From the cell containing the given text, extract its center point as [X, Y] coordinate. 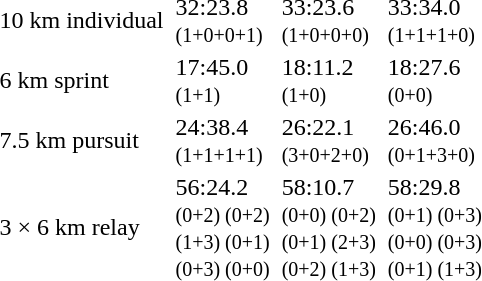
26:22.1(3+0+2+0) [328, 140]
18:11.2(1+0) [328, 80]
24:38.4(1+1+1+1) [222, 140]
17:45.0(1+1) [222, 80]
